Scan for the cell matching the given text and deliver its [X, Y] coordinate at center. 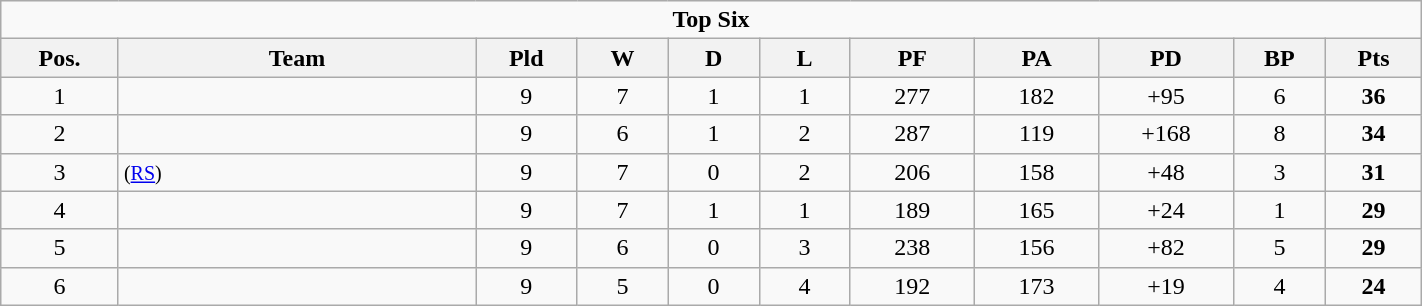
192 [912, 286]
206 [912, 172]
Top Six [711, 20]
Pts [1374, 58]
BP [1280, 58]
8 [1280, 134]
182 [1036, 96]
156 [1036, 248]
PF [912, 58]
PA [1036, 58]
287 [912, 134]
+95 [1166, 96]
165 [1036, 210]
+168 [1166, 134]
36 [1374, 96]
189 [912, 210]
238 [912, 248]
34 [1374, 134]
PD [1166, 58]
Pld [526, 58]
173 [1036, 286]
(RS) [296, 172]
277 [912, 96]
24 [1374, 286]
Team [296, 58]
+19 [1166, 286]
D [714, 58]
Pos. [60, 58]
L [804, 58]
+24 [1166, 210]
158 [1036, 172]
31 [1374, 172]
W [622, 58]
+48 [1166, 172]
119 [1036, 134]
+82 [1166, 248]
